Return [x, y] of the center of cell containing provided text 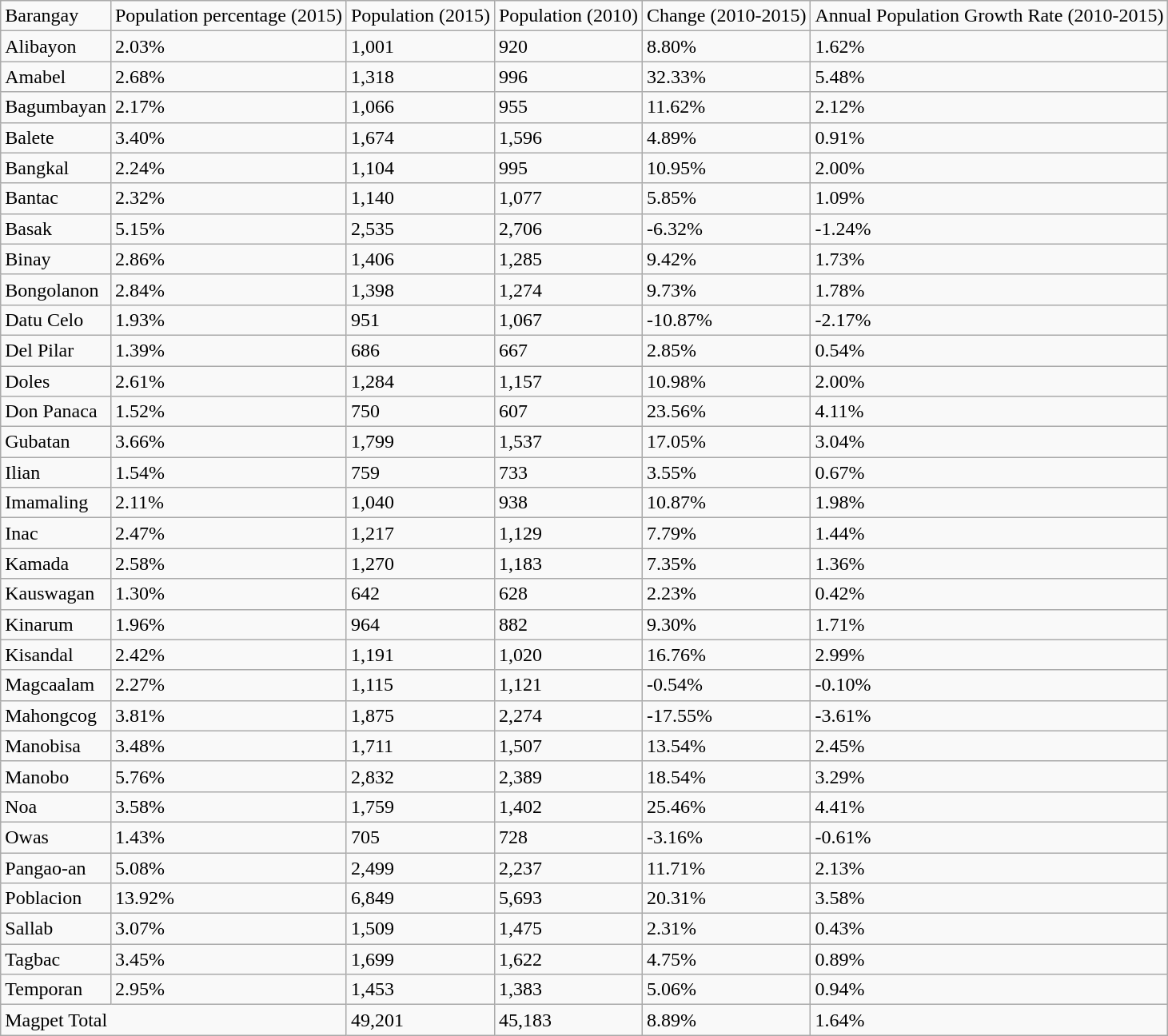
Poblacion [56, 899]
Manobo [56, 776]
2,832 [421, 776]
Binay [56, 259]
4.41% [990, 807]
Inac [56, 533]
1,217 [421, 533]
9.73% [727, 289]
Imamaling [56, 503]
1.96% [229, 624]
1,183 [568, 564]
1.93% [229, 320]
Balete [56, 137]
1,157 [568, 381]
1,066 [421, 107]
1,507 [568, 746]
955 [568, 107]
-0.54% [727, 685]
Mahongcog [56, 715]
4.89% [727, 137]
995 [568, 168]
2.45% [990, 746]
16.76% [727, 655]
2.11% [229, 503]
5.08% [229, 867]
Tagbac [56, 959]
5,693 [568, 899]
23.56% [727, 412]
5.06% [727, 990]
2.12% [990, 107]
Pangao‑an [56, 867]
Population percentage (2015) [229, 16]
Del Pilar [56, 350]
49,201 [421, 1020]
1.78% [990, 289]
2.24% [229, 168]
-10.87% [727, 320]
2.68% [229, 77]
3.07% [229, 929]
2.84% [229, 289]
2.31% [727, 929]
7.35% [727, 564]
3.66% [229, 442]
Barangay [56, 16]
1,140 [421, 198]
0.42% [990, 594]
8.80% [727, 46]
0.67% [990, 472]
0.54% [990, 350]
20.31% [727, 899]
2.99% [990, 655]
3.55% [727, 472]
1,622 [568, 959]
6,849 [421, 899]
Amabel [56, 77]
10.95% [727, 168]
5.85% [727, 198]
1,040 [421, 503]
1,067 [568, 320]
938 [568, 503]
1,699 [421, 959]
996 [568, 77]
3.04% [990, 442]
0.43% [990, 929]
2,274 [568, 715]
4.11% [990, 412]
1,001 [421, 46]
17.05% [727, 442]
1,285 [568, 259]
1.54% [229, 472]
0.94% [990, 990]
Sallab [56, 929]
1.09% [990, 198]
1,115 [421, 685]
3.45% [229, 959]
1.64% [990, 1020]
10.87% [727, 503]
Annual Population Growth Rate (2010‑2015) [990, 16]
45,183 [568, 1020]
1,274 [568, 289]
13.54% [727, 746]
Kinarum [56, 624]
1.52% [229, 412]
2.47% [229, 533]
-1.24% [990, 229]
7.79% [727, 533]
1.98% [990, 503]
25.46% [727, 807]
11.71% [727, 867]
1,020 [568, 655]
1,383 [568, 990]
750 [421, 412]
Owas [56, 837]
2.61% [229, 381]
2.42% [229, 655]
1,453 [421, 990]
2,706 [568, 229]
1.44% [990, 533]
1.43% [229, 837]
-2.17% [990, 320]
642 [421, 594]
1.62% [990, 46]
9.30% [727, 624]
-0.10% [990, 685]
11.62% [727, 107]
2.03% [229, 46]
Basak [56, 229]
628 [568, 594]
10.98% [727, 381]
Population (2010) [568, 16]
1,318 [421, 77]
964 [421, 624]
1.39% [229, 350]
1.71% [990, 624]
1,284 [421, 381]
1,759 [421, 807]
Kauswagan [56, 594]
2.23% [727, 594]
Bangkal [56, 168]
Kisandal [56, 655]
Doles [56, 381]
1,402 [568, 807]
1,398 [421, 289]
-3.16% [727, 837]
2.58% [229, 564]
1,537 [568, 442]
1.73% [990, 259]
Gubatan [56, 442]
Don Panaca [56, 412]
759 [421, 472]
1,406 [421, 259]
3.29% [990, 776]
Magpet Total [174, 1020]
-17.55% [727, 715]
1,191 [421, 655]
920 [568, 46]
882 [568, 624]
-0.61% [990, 837]
1,674 [421, 137]
-3.61% [990, 715]
2.17% [229, 107]
1,596 [568, 137]
2.86% [229, 259]
2,389 [568, 776]
667 [568, 350]
1.36% [990, 564]
2.13% [990, 867]
5.76% [229, 776]
Noa [56, 807]
5.15% [229, 229]
1,799 [421, 442]
1,129 [568, 533]
728 [568, 837]
1,509 [421, 929]
1,711 [421, 746]
2.27% [229, 685]
1,270 [421, 564]
733 [568, 472]
1,875 [421, 715]
13.92% [229, 899]
2.95% [229, 990]
0.91% [990, 137]
Magcaalam [56, 685]
4.75% [727, 959]
951 [421, 320]
Bagumbayan [56, 107]
3.81% [229, 715]
Alibayon [56, 46]
Manobisa [56, 746]
3.48% [229, 746]
2,535 [421, 229]
8.89% [727, 1020]
1,475 [568, 929]
Kamada [56, 564]
3.40% [229, 137]
2.32% [229, 198]
Bongolanon [56, 289]
Temporan [56, 990]
686 [421, 350]
1,077 [568, 198]
2,237 [568, 867]
607 [568, 412]
0.89% [990, 959]
32.33% [727, 77]
Population (2015) [421, 16]
1.30% [229, 594]
9.42% [727, 259]
Datu Celo [56, 320]
2.85% [727, 350]
1,121 [568, 685]
Ilian [56, 472]
1,104 [421, 168]
-6.32% [727, 229]
2,499 [421, 867]
705 [421, 837]
Change (2010‑2015) [727, 16]
5.48% [990, 77]
18.54% [727, 776]
Bantac [56, 198]
